Detect which cell encompasses the target text, then output its (X, Y) center coordinate. 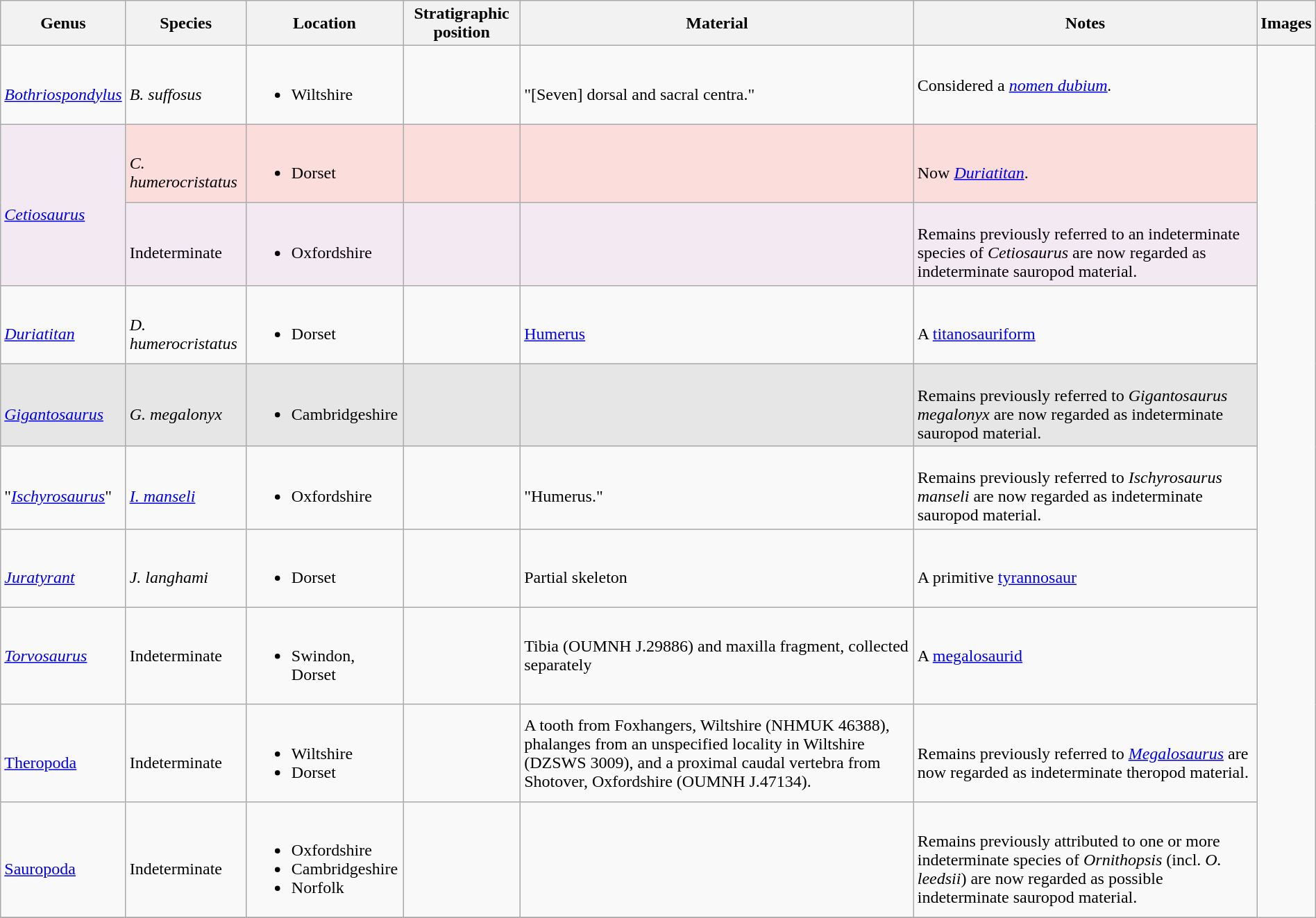
"Humerus." (718, 487)
Tibia (OUMNH J.29886) and maxilla fragment, collected separately (718, 656)
WiltshireDorset (324, 753)
Bothriospondylus (63, 85)
Swindon, Dorset (324, 656)
A megalosaurid (1086, 656)
Species (186, 24)
Duriatitan (63, 325)
Cetiosaurus (63, 205)
D. humerocristatus (186, 325)
Remains previously referred to Megalosaurus are now regarded as indeterminate theropod material. (1086, 753)
Gigantosaurus (63, 405)
Cambridgeshire (324, 405)
Sauropoda (63, 859)
Juratyrant (63, 568)
Torvosaurus (63, 656)
J. langhami (186, 568)
Now Duriatitan. (1086, 164)
I. manseli (186, 487)
Stratigraphic position (462, 24)
C. humerocristatus (186, 164)
Humerus (718, 325)
G. megalonyx (186, 405)
OxfordshireCambridgeshireNorfolk (324, 859)
"Ischyrosaurus" (63, 487)
Material (718, 24)
"[Seven] dorsal and sacral centra." (718, 85)
B. suffosus (186, 85)
Wiltshire (324, 85)
Remains previously referred to an indeterminate species of Cetiosaurus are now regarded as indeterminate sauropod material. (1086, 244)
Theropoda (63, 753)
Considered a nomen dubium. (1086, 85)
Remains previously referred to Ischyrosaurus manseli are now regarded as indeterminate sauropod material. (1086, 487)
Remains previously referred to Gigantosaurus megalonyx are now regarded as indeterminate sauropod material. (1086, 405)
A titanosauriform (1086, 325)
Location (324, 24)
Genus (63, 24)
Partial skeleton (718, 568)
Notes (1086, 24)
Images (1286, 24)
A primitive tyrannosaur (1086, 568)
